For the text-containing cell, return its midpoint in (x, y) coordinate format. 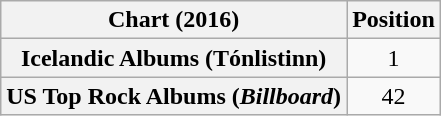
1 (394, 58)
US Top Rock Albums (Billboard) (174, 96)
Position (394, 20)
42 (394, 96)
Icelandic Albums (Tónlistinn) (174, 58)
Chart (2016) (174, 20)
